From the cell containing the given text, extract its center point as (x, y) coordinate. 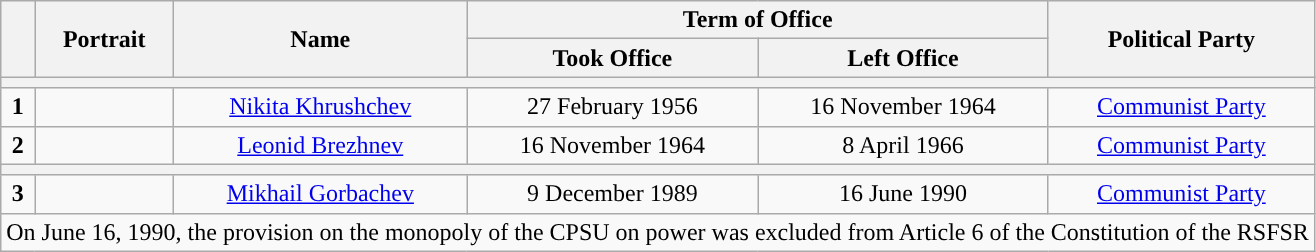
Left Office (904, 58)
9 December 1989 (612, 194)
On June 16, 1990, the provision on the monopoly of the CPSU on power was excluded from Article 6 of the Constitution of the RSFSR (658, 232)
Leonid Brezhnev (321, 145)
8 April 1966 (904, 145)
1 (18, 107)
16 June 1990 (904, 194)
27 February 1956 (612, 107)
Mikhail Gorbachev (321, 194)
2 (18, 145)
Portrait (104, 39)
Name (321, 39)
Nikita Khrushchev (321, 107)
Political Party (1181, 39)
3 (18, 194)
Took Office (612, 58)
Term of Office (758, 20)
